Scan for the cell matching the given text and deliver its [x, y] coordinate at center. 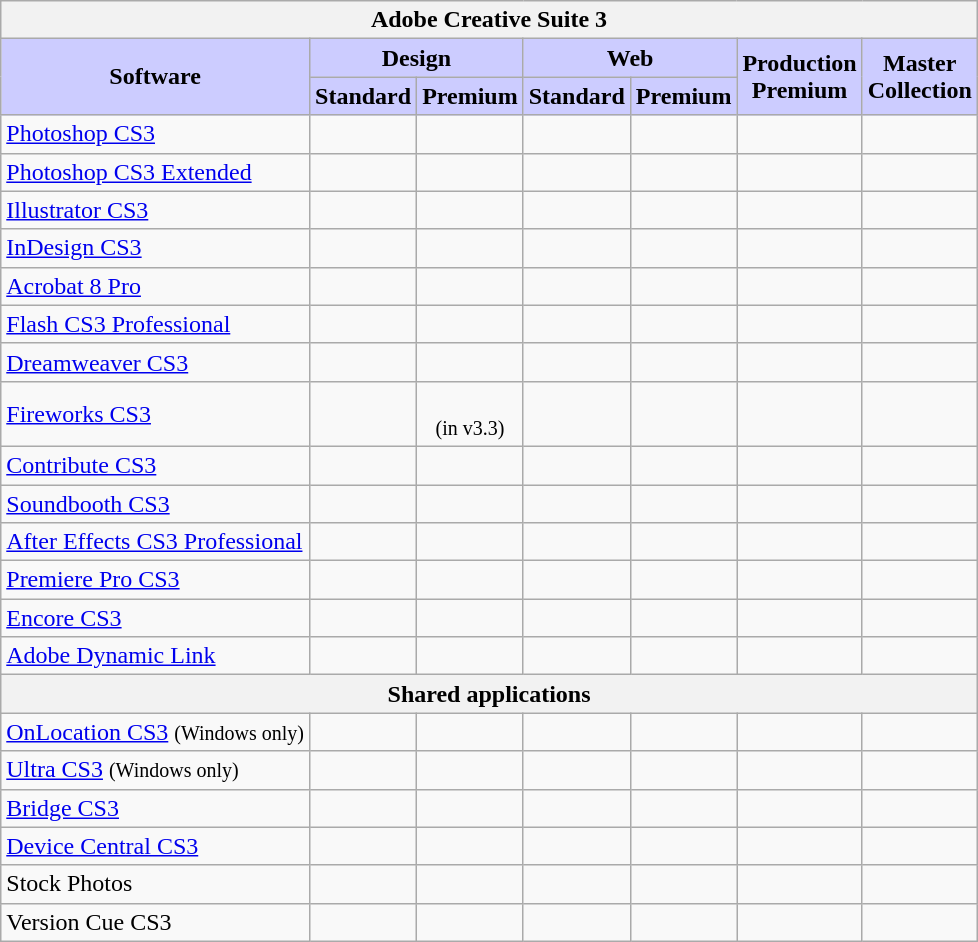
Design [417, 58]
Contribute CS3 [156, 465]
Software [156, 77]
Soundbooth CS3 [156, 503]
InDesign CS3 [156, 248]
Photoshop CS3 Extended [156, 172]
Bridge CS3 [156, 808]
Adobe Dynamic Link [156, 656]
Adobe Creative Suite 3 [490, 20]
Fireworks CS3 [156, 414]
Device Central CS3 [156, 846]
Dreamweaver CS3 [156, 362]
(in v3.3) [470, 414]
Photoshop CS3 [156, 134]
Flash CS3 Professional [156, 324]
Web [630, 58]
Ultra CS3 (Windows only) [156, 770]
ProductionPremium [800, 77]
Acrobat 8 Pro [156, 286]
Encore CS3 [156, 618]
Stock Photos [156, 884]
Illustrator CS3 [156, 210]
Shared applications [490, 694]
Premiere Pro CS3 [156, 580]
MasterCollection [920, 77]
After Effects CS3 Professional [156, 542]
OnLocation CS3 (Windows only) [156, 732]
Version Cue CS3 [156, 922]
